For the text-containing cell, return its midpoint in (x, y) coordinate format. 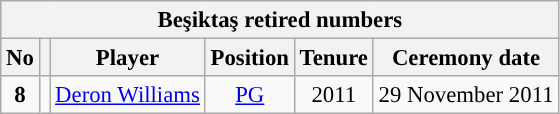
Ceremony date (466, 58)
PG (250, 95)
No (20, 58)
Beşiktaş retired numbers (280, 20)
2011 (334, 95)
29 November 2011 (466, 95)
Deron Williams (128, 95)
Tenure (334, 58)
Player (128, 58)
Position (250, 58)
8 (20, 95)
